Detect which cell encompasses the target text, then output its (x, y) center coordinate. 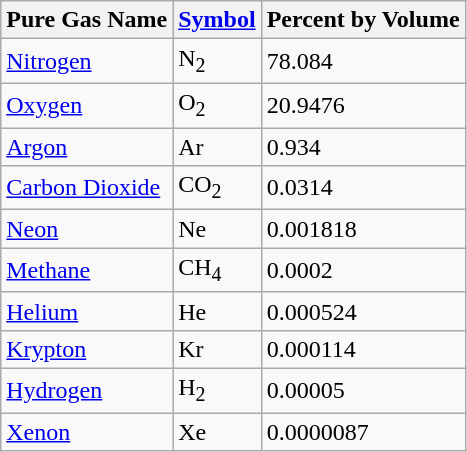
Pure Gas Name (87, 20)
H2 (217, 390)
Hydrogen (87, 390)
0.0314 (363, 188)
N2 (217, 61)
Symbol (217, 20)
Ne (217, 229)
Kr (217, 349)
0.001818 (363, 229)
Xe (217, 432)
20.9476 (363, 105)
O2 (217, 105)
He (217, 311)
Carbon Dioxide (87, 188)
Xenon (87, 432)
CH4 (217, 270)
0.0000087 (363, 432)
Ar (217, 147)
Argon (87, 147)
Percent by Volume (363, 20)
0.000114 (363, 349)
Helium (87, 311)
Neon (87, 229)
Krypton (87, 349)
78.084 (363, 61)
CO2 (217, 188)
Oxygen (87, 105)
0.00005 (363, 390)
Nitrogen (87, 61)
0.934 (363, 147)
0.000524 (363, 311)
Methane (87, 270)
0.0002 (363, 270)
